Capture the cell that displays the provided text and extract its (X, Y) central coordinate. 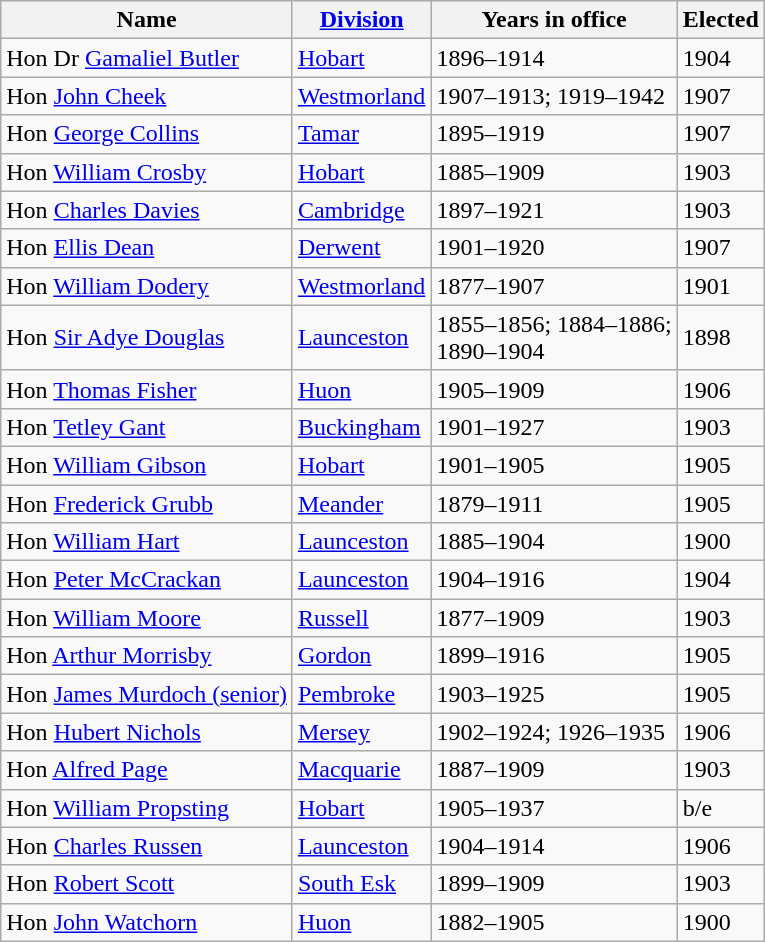
1901 (720, 286)
Gordon (361, 656)
Cambridge (361, 210)
1877–1907 (554, 286)
Hon Thomas Fisher (147, 389)
Hon Frederick Grubb (147, 503)
Mersey (361, 732)
1879–1911 (554, 503)
Name (147, 20)
1895–1919 (554, 134)
Hon Dr Gamaliel Butler (147, 58)
1904–1916 (554, 580)
Hon William Gibson (147, 465)
Hon Alfred Page (147, 770)
South Esk (361, 884)
1905–1909 (554, 389)
1904–1914 (554, 846)
Hon James Murdoch (senior) (147, 694)
Hon George Collins (147, 134)
1901–1927 (554, 427)
Years in office (554, 20)
Hon Charles Russen (147, 846)
1907–1913; 1919–1942 (554, 96)
Hon Arthur Morrisby (147, 656)
1905–1937 (554, 808)
Elected (720, 20)
1899–1909 (554, 884)
1898 (720, 338)
Tamar (361, 134)
1887–1909 (554, 770)
Hon William Moore (147, 618)
Derwent (361, 248)
1903–1925 (554, 694)
Hon Peter McCrackan (147, 580)
Hon John Cheek (147, 96)
Hon Tetley Gant (147, 427)
1855–1856; 1884–1886;1890–1904 (554, 338)
Meander (361, 503)
1885–1909 (554, 172)
1885–1904 (554, 542)
Hon Sir Adye Douglas (147, 338)
Hon Charles Davies (147, 210)
b/e (720, 808)
Buckingham (361, 427)
Hon Ellis Dean (147, 248)
1897–1921 (554, 210)
1902–1924; 1926–1935 (554, 732)
1899–1916 (554, 656)
Hon William Dodery (147, 286)
1882–1905 (554, 922)
Macquarie (361, 770)
Hon John Watchorn (147, 922)
1901–1905 (554, 465)
Hon Robert Scott (147, 884)
Hon William Crosby (147, 172)
Division (361, 20)
1901–1920 (554, 248)
Hon William Hart (147, 542)
Pembroke (361, 694)
Hon William Propsting (147, 808)
Hon Hubert Nichols (147, 732)
1896–1914 (554, 58)
Russell (361, 618)
1877–1909 (554, 618)
